Return [x, y] of the center of cell containing provided text 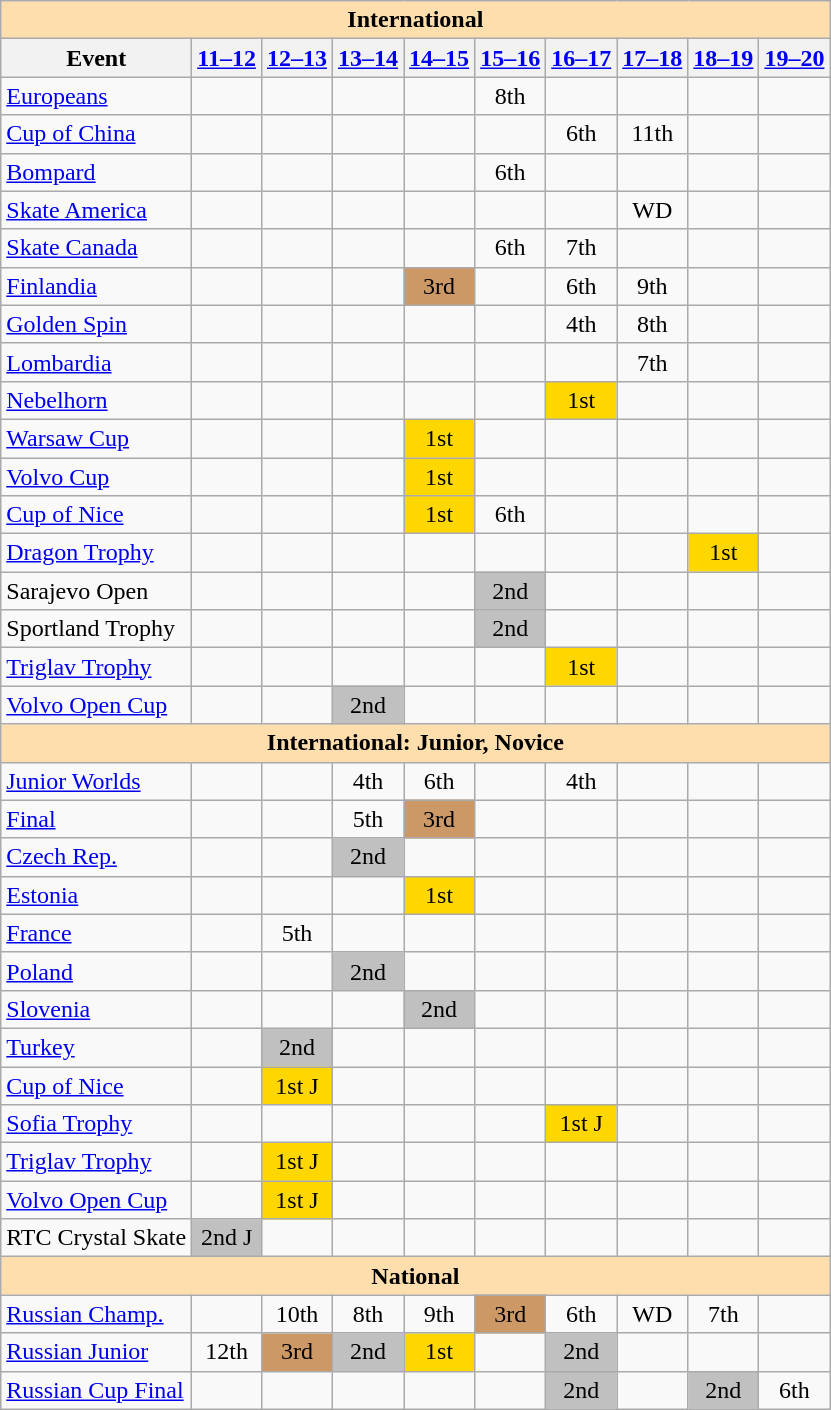
11–12 [227, 58]
Cup of China [96, 134]
19–20 [794, 58]
16–17 [582, 58]
17–18 [652, 58]
Golden Spin [96, 324]
Volvo Cup [96, 477]
Dragon Trophy [96, 553]
Slovenia [96, 1009]
Warsaw Cup [96, 438]
Czech Rep. [96, 857]
Skate Canada [96, 248]
Russian Cup Final [96, 1390]
Russian Champ. [96, 1314]
Nebelhorn [96, 400]
Junior Worlds [96, 781]
10th [296, 1314]
Russian Junior [96, 1352]
Final [96, 819]
International [416, 20]
National [416, 1276]
Finlandia [96, 286]
11th [652, 134]
12th [227, 1352]
Bompard [96, 172]
Sportland Trophy [96, 629]
2nd J [227, 1238]
12–13 [296, 58]
Sarajevo Open [96, 591]
Turkey [96, 1047]
Europeans [96, 96]
Event [96, 58]
RTC Crystal Skate [96, 1238]
Skate America [96, 210]
Poland [96, 971]
15–16 [510, 58]
14–15 [440, 58]
Estonia [96, 895]
13–14 [368, 58]
Sofia Trophy [96, 1124]
France [96, 933]
18–19 [724, 58]
International: Junior, Novice [416, 743]
Lombardia [96, 362]
